Return the (X, Y) coordinate for the center point of the cell that contains the specified text.  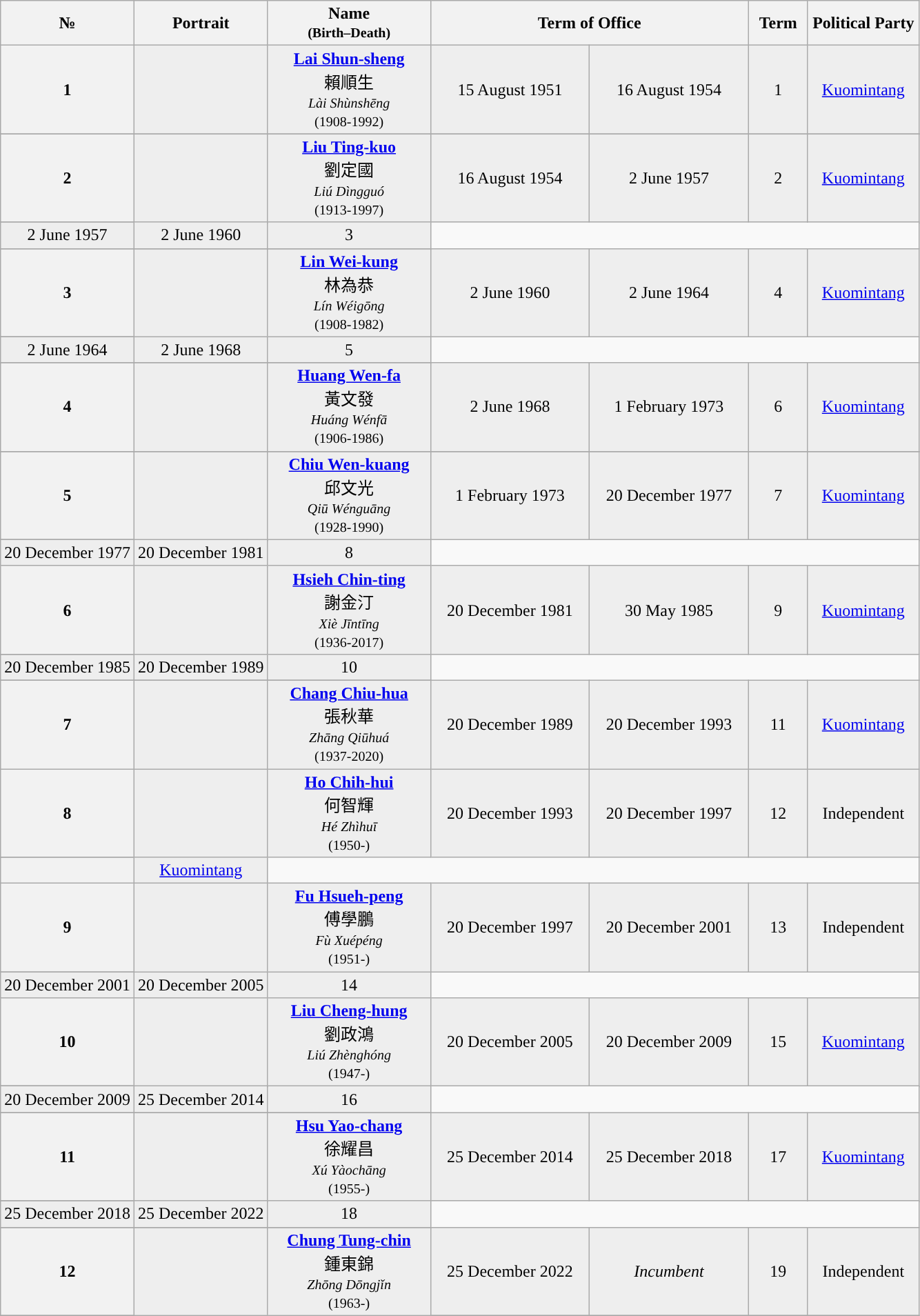
17 (778, 1157)
20 December 1985 (68, 667)
Liu Ting-kuo劉定國 Liú Dìngguó (1913-1997) (349, 178)
15 August 1951 (510, 90)
Ho Chih-hui何智輝 Hé Zhìhuī (1950-) (349, 812)
Chung Tung-chin鍾東錦 Zhōng Dōngjǐn(1963-) (349, 1271)
13 (778, 928)
Lin Wei-kung林為恭 Lín Wéigōng (1908-1982) (349, 292)
30 May 1985 (669, 610)
16 (349, 1099)
14 (349, 985)
Lai Shun-sheng賴順生 Lài Shùnshēng (1908-1992) (349, 90)
Chiu Wen-kuang邱文光 Qiū Wénguāng (1928-1990) (349, 495)
Fu Hsueh-peng傅學鵬 Fù Xuépéng (1951-) (349, 928)
19 (778, 1271)
15 (778, 1042)
Chang Chiu-hua張秋華 Zhāng Qiūhuá (1937-2020) (349, 724)
Hsu Yao-chang 徐耀昌 Xú Yàochāng(1955-) (349, 1157)
Portrait (201, 23)
Huang Wen-fa黃文發 Huáng Wénfā (1906-1986) (349, 407)
Political Party (863, 23)
Name(Birth–Death) (349, 23)
Liu Cheng-hung劉政鴻 Liú Zhènghóng(1947-) (349, 1042)
Term of Office (589, 23)
Hsieh Chin-ting謝金汀 Xiè Jīntīng (1936-2017) (349, 610)
№ (68, 23)
Incumbent (669, 1271)
18 (349, 1214)
Term (778, 23)
